Return (x, y) of the center of cell containing provided text 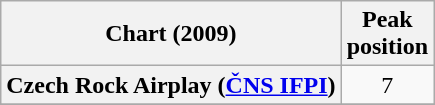
7 (387, 85)
Chart (2009) (171, 34)
Peakposition (387, 34)
Czech Rock Airplay (ČNS IFPI) (171, 85)
